Provide the [X, Y] coordinate of the cell's center where the given text is located.  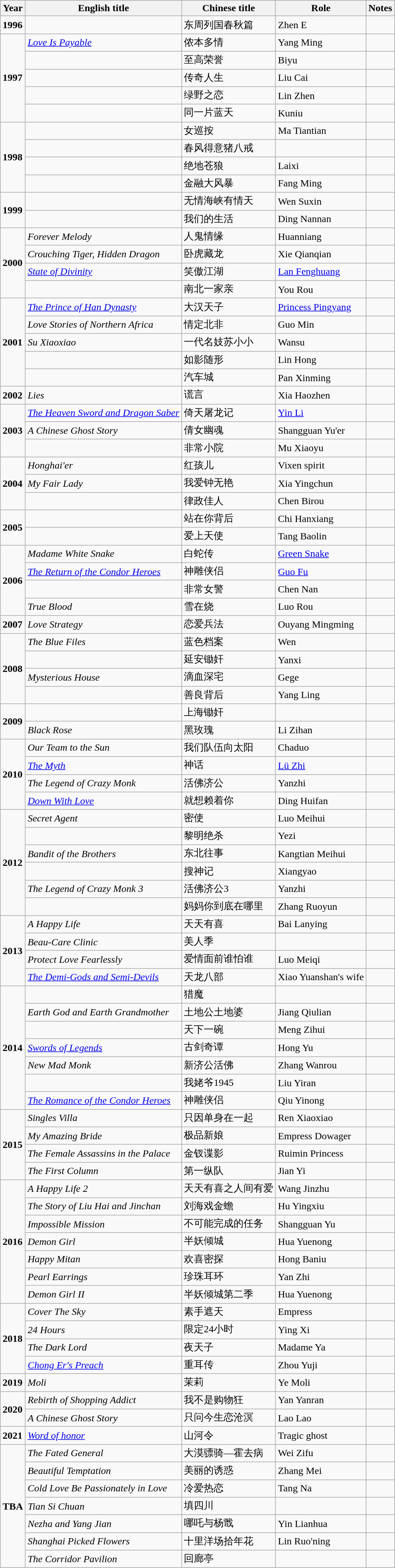
倩女幽魂 [229, 431]
就想赖着你 [229, 801]
如影随形 [229, 360]
Demon Girl II [104, 1294]
欢喜密探 [229, 1259]
1998 [13, 157]
Kuniu [321, 114]
倚天屠龙记 [229, 413]
女巡按 [229, 131]
English title [104, 8]
美丽的诱惑 [229, 1471]
一代名妓苏小小 [229, 342]
东周列国春秋篇 [229, 25]
雪在烧 [229, 606]
第一纵队 [229, 1171]
Madame Ya [321, 1347]
2003 [13, 430]
至高荣誉 [229, 60]
Notes [380, 8]
Lü Zhi [321, 766]
2002 [13, 395]
Down With Love [104, 801]
Huanniang [321, 237]
Yan Zhi [321, 1277]
The Heaven Sword and Dragon Saber [104, 413]
2016 [13, 1242]
Love Strategy [104, 625]
Tang Na [321, 1489]
Jian Yi [321, 1171]
Yezi [321, 836]
Hong Yu [321, 1047]
Swords of Legends [104, 1047]
Shangguan Yu [321, 1224]
Year [13, 8]
天天有喜 [229, 925]
美人季 [229, 942]
Meng Zihui [321, 1030]
Ma Tiantian [321, 131]
The Fated General [104, 1453]
Hu Yingxiu [321, 1206]
2015 [13, 1145]
Xiao Yuanshan's wife [321, 977]
哪吒与杨戬 [229, 1524]
2008 [13, 668]
Forever Melody [104, 237]
活佛济公 [229, 783]
A Happy Life 2 [104, 1189]
Su Xiaoxiao [104, 342]
2010 [13, 774]
Li Zihan [321, 730]
Wen Suxin [321, 201]
回廊亭 [229, 1559]
同一片蓝天 [229, 114]
Yin Lianhua [321, 1524]
绝地苍狼 [229, 166]
Mysterious House [104, 678]
Black Rose [104, 730]
Bandit of the Brothers [104, 853]
1996 [13, 25]
春风得意猪八戒 [229, 148]
南北一家亲 [229, 289]
Ding Nannan [321, 219]
Kangtian Meihui [321, 853]
Happy Mitan [104, 1259]
Jiang Qiulian [321, 1012]
黑玫瑰 [229, 730]
Love Stories of Northern Africa [104, 325]
The Prince of Han Dynasty [104, 307]
Secret Agent [104, 819]
Demon Girl [104, 1242]
Pan Xinming [321, 378]
山河令 [229, 1436]
Honghai'er [104, 466]
You Rou [321, 289]
My Amazing Bride [104, 1136]
十里洋场拾年花 [229, 1541]
Yang Ling [321, 695]
2021 [13, 1436]
Zhou Yuji [321, 1365]
Empress Dowager [321, 1136]
冷爱热恋 [229, 1489]
大汉天子 [229, 307]
蓝色档案 [229, 642]
白蛇传 [229, 554]
2012 [13, 863]
传奇人生 [229, 78]
Shangguan Yu'er [321, 431]
Crouching Tiger, Hidden Dragon [104, 254]
卧虎藏龙 [229, 254]
The Myth [104, 766]
善良背后 [229, 695]
Xia Yingchun [321, 483]
2013 [13, 951]
非常小院 [229, 448]
Wen [321, 642]
Ye Moli [321, 1383]
Ren Xiaoxiao [321, 1119]
Liu Yiran [321, 1083]
The Legend of Crazy Monk 3 [104, 889]
Wei Zifu [321, 1453]
TBA [13, 1506]
Yanxi [321, 660]
Lao Lao [321, 1418]
红孩儿 [229, 466]
Biyu [321, 60]
Xiangyao [321, 872]
Role [321, 8]
只问今生恋沧溟 [229, 1418]
Lin Hong [321, 360]
爱情面前谁怕谁 [229, 959]
Princess Pingyang [321, 307]
我不是购物狂 [229, 1400]
律政佳人 [229, 501]
The Romance of the Condor Heroes [104, 1100]
Hong Baniu [321, 1259]
1997 [13, 78]
Xie Qianqian [321, 254]
Mu Xiaoyu [321, 448]
Wansu [321, 342]
Gege [321, 678]
Tian Si Chuan [104, 1506]
Zhen E [321, 25]
Luo Meihui [321, 819]
The First Column [104, 1171]
Rebirth of Shopping Addict [104, 1400]
夜天子 [229, 1347]
恋爱兵法 [229, 625]
Madame White Snake [104, 554]
2018 [13, 1338]
Ruimin Princess [321, 1153]
Ding Huifan [321, 801]
Laixi [321, 166]
刘海戏金蟾 [229, 1206]
Love Is Payable [104, 42]
1999 [13, 210]
大漠骠骑—霍去病 [229, 1453]
The Return of the Condor Heroes [104, 572]
无情海峡有情天 [229, 201]
东北往事 [229, 853]
2001 [13, 342]
只因单身在一起 [229, 1119]
Liu Cai [321, 78]
The Legend of Crazy Monk [104, 783]
站在你背后 [229, 519]
Chen Birou [321, 501]
2000 [13, 263]
Guo Fu [321, 572]
Beautiful Temptation [104, 1471]
The Female Assassins in the Palace [104, 1153]
2005 [13, 528]
24 Hours [104, 1330]
限定24小时 [229, 1330]
2009 [13, 722]
Beau-Care Clinic [104, 942]
Yin Li [321, 413]
天龙八部 [229, 977]
Chinese title [229, 8]
珍珠耳环 [229, 1277]
密使 [229, 819]
Moli [104, 1383]
Shanghai Picked Flowers [104, 1541]
土地公土地婆 [229, 1012]
上海锄奸 [229, 713]
我们队伍向太阳 [229, 748]
Ouyang Mingming [321, 625]
古剑奇谭 [229, 1047]
妈妈你到底在哪里 [229, 906]
Singles Villa [104, 1119]
Chaduo [321, 748]
Wang Jinzhu [321, 1189]
重耳传 [229, 1365]
延安锄奸 [229, 660]
谎言 [229, 395]
半妖倾城第二季 [229, 1294]
Xia Haozhen [321, 395]
Zhang Wanrou [321, 1065]
人鬼情缘 [229, 237]
Green Snake [321, 554]
极品新娘 [229, 1136]
2020 [13, 1409]
The Demi-Gods and Semi-Devils [104, 977]
2007 [13, 625]
A Happy Life [104, 925]
我们的生活 [229, 219]
Pearl Earrings [104, 1277]
2006 [13, 580]
猎魔 [229, 995]
Tragic ghost [321, 1436]
Luo Meiqi [321, 959]
Chen Nan [321, 589]
Tang Baolin [321, 536]
Earth God and Earth Grandmother [104, 1012]
活佛济公3 [229, 889]
My Fair Lady [104, 483]
Zhang Ruoyun [321, 906]
Chong Er's Preach [104, 1365]
Protect Love Fearlessly [104, 959]
Ying Xi [321, 1330]
填四川 [229, 1506]
The Blue Files [104, 642]
Qiu Yinong [321, 1100]
搜神记 [229, 872]
Luo Rou [321, 606]
我爱钟无艳 [229, 483]
茉莉 [229, 1383]
Guo Min [321, 325]
Our Team to the Sun [104, 748]
Chi Hanxiang [321, 519]
Cover The Sky [104, 1312]
Lies [104, 395]
Cold Love Be Passionately in Love [104, 1489]
Yang Ming [321, 42]
绿野之恋 [229, 95]
滴血深宅 [229, 678]
天天有喜之人间有爱 [229, 1189]
金融大风暴 [229, 184]
神话 [229, 766]
我姥爷1945 [229, 1083]
Vixen spirit [321, 466]
Word of honor [104, 1436]
汽车城 [229, 378]
True Blood [104, 606]
Impossible Mission [104, 1224]
素手遮天 [229, 1312]
金钗谍影 [229, 1153]
天下一碗 [229, 1030]
Bai Lanying [321, 925]
Lin Ruo'ning [321, 1541]
State of Divinity [104, 272]
Fang Ming [321, 184]
黎明绝杀 [229, 836]
笑傲江湖 [229, 272]
Yan Yanran [321, 1400]
The Story of Liu Hai and Jinchan [104, 1206]
半妖倾城 [229, 1242]
Empress [321, 1312]
非常女警 [229, 589]
不可能完成的任务 [229, 1224]
Lan Fenghuang [321, 272]
Zhang Mei [321, 1471]
New Mad Monk [104, 1065]
侬本多情 [229, 42]
The Dark Lord [104, 1347]
2014 [13, 1048]
新济公活佛 [229, 1065]
2019 [13, 1383]
Nezha and Yang Jian [104, 1524]
爱上天使 [229, 536]
情定北非 [229, 325]
Lin Zhen [321, 95]
The Corridor Pavilion [104, 1559]
2004 [13, 483]
